Output the [x, y] coordinate of the center of the cell containing the given text.  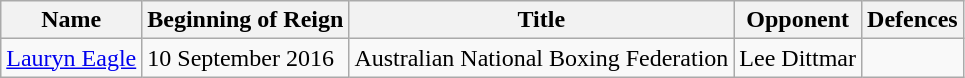
Beginning of Reign [246, 20]
Title [542, 20]
Lauryn Eagle [72, 58]
Defences [913, 20]
Australian National Boxing Federation [542, 58]
Opponent [798, 20]
Name [72, 20]
10 September 2016 [246, 58]
Lee Dittmar [798, 58]
